Determine the (X, Y) coordinate at the center of the cell enclosing the given text.  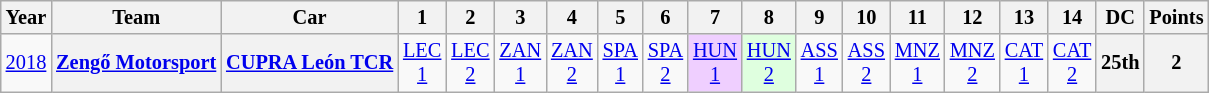
12 (972, 17)
Team (136, 17)
SPA2 (666, 63)
8 (769, 17)
DC (1120, 17)
ASS2 (866, 63)
5 (620, 17)
ZAN2 (572, 63)
3 (520, 17)
MNZ1 (918, 63)
4 (572, 17)
14 (1072, 17)
13 (1024, 17)
Zengő Motorsport (136, 63)
ASS1 (820, 63)
Car (310, 17)
SPA1 (620, 63)
CAT2 (1072, 63)
6 (666, 17)
1 (422, 17)
Points (1176, 17)
LEC2 (470, 63)
9 (820, 17)
HUN1 (715, 63)
ZAN1 (520, 63)
11 (918, 17)
7 (715, 17)
LEC1 (422, 63)
25th (1120, 63)
CAT1 (1024, 63)
10 (866, 17)
Year (26, 17)
CUPRA León TCR (310, 63)
2018 (26, 63)
MNZ2 (972, 63)
HUN2 (769, 63)
